Return (x, y) of the center of cell containing provided text 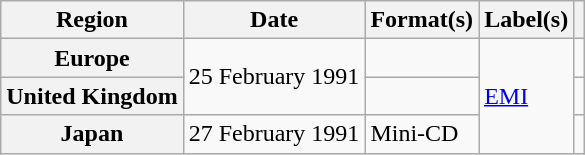
Date (274, 20)
Label(s) (526, 20)
Region (92, 20)
Europe (92, 58)
Japan (92, 134)
United Kingdom (92, 96)
Format(s) (422, 20)
27 February 1991 (274, 134)
25 February 1991 (274, 77)
Mini-CD (422, 134)
EMI (526, 96)
